Extract the (X, Y) coordinate from the center of the cell holding the provided text.  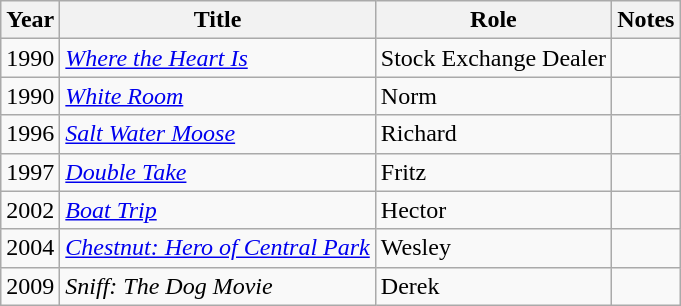
Year (30, 20)
2004 (30, 248)
Notes (646, 20)
Double Take (218, 172)
Sniff: The Dog Movie (218, 286)
1996 (30, 134)
Title (218, 20)
1997 (30, 172)
Stock Exchange Dealer (493, 58)
2002 (30, 210)
Richard (493, 134)
2009 (30, 286)
Role (493, 20)
Salt Water Moose (218, 134)
Hector (493, 210)
Chestnut: Hero of Central Park (218, 248)
Wesley (493, 248)
Norm (493, 96)
Where the Heart Is (218, 58)
White Room (218, 96)
Boat Trip (218, 210)
Fritz (493, 172)
Derek (493, 286)
